Locate the cell with the specified text and output its (X, Y) center coordinate. 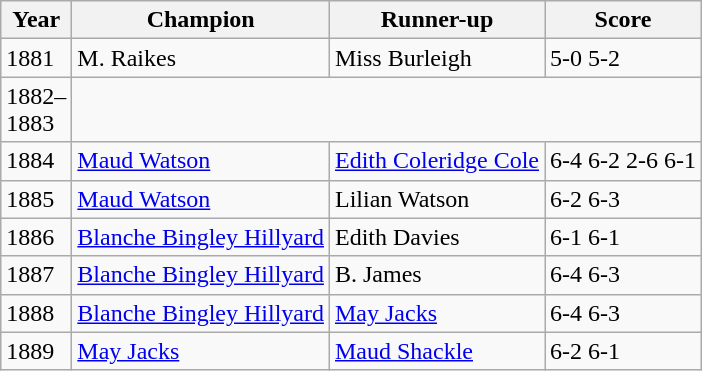
1882–1883 (36, 110)
B. James (436, 275)
1881 (36, 58)
1887 (36, 275)
1885 (36, 199)
1884 (36, 161)
Score (624, 20)
Runner-up (436, 20)
1889 (36, 351)
Lilian Watson (436, 199)
Edith Davies (436, 237)
1888 (36, 313)
Year (36, 20)
Maud Shackle (436, 351)
M. Raikes (201, 58)
Edith Coleridge Cole (436, 161)
5-0 5-2 (624, 58)
6-2 6-1 (624, 351)
Champion (201, 20)
Miss Burleigh (436, 58)
6-1 6-1 (624, 237)
6-2 6-3 (624, 199)
1886 (36, 237)
6-4 6-2 2-6 6-1 (624, 161)
